Scan for the cell matching the given text and deliver its (X, Y) coordinate at center. 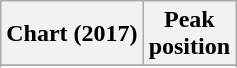
Chart (2017) (72, 34)
Peak position (189, 34)
